Detect which cell encompasses the target text, then output its [X, Y] center coordinate. 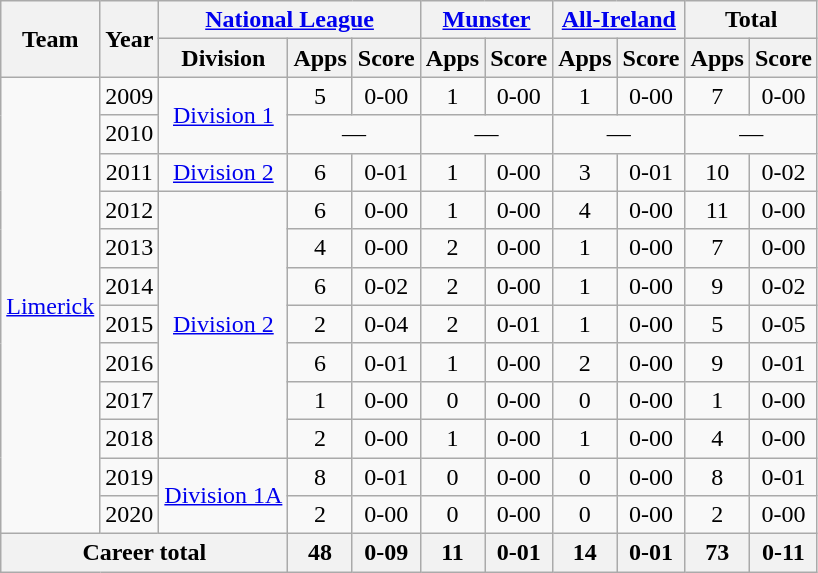
2013 [130, 248]
10 [717, 172]
Team [50, 39]
48 [320, 553]
0-04 [386, 324]
2017 [130, 400]
Division [224, 58]
14 [585, 553]
2014 [130, 286]
2015 [130, 324]
0-05 [783, 324]
All-Ireland [619, 20]
Career total [144, 553]
2020 [130, 515]
73 [717, 553]
0-09 [386, 553]
Year [130, 39]
National League [290, 20]
Limerick [50, 306]
2009 [130, 96]
2011 [130, 172]
Munster [486, 20]
2019 [130, 477]
0-11 [783, 553]
3 [585, 172]
Division 1 [224, 115]
Division 1A [224, 496]
2016 [130, 362]
2018 [130, 438]
2010 [130, 134]
2012 [130, 210]
Total [751, 20]
